Return the (x, y) coordinate for the center point of the cell that contains the specified text.  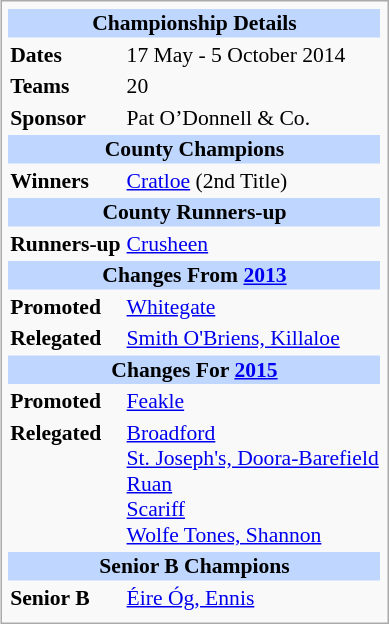
Feakle (252, 401)
Cratloe (2nd Title) (252, 180)
Changes From 2013 (194, 275)
Whitegate (252, 306)
Smith O'Briens, Killaloe (252, 338)
Dates (66, 54)
Championship Details (194, 23)
Changes For 2015 (194, 369)
County Runners-up (194, 212)
County Champions (194, 149)
Teams (66, 86)
20 (252, 86)
Senior B Champions (194, 566)
Éire Óg, Ennis (252, 597)
17 May - 5 October 2014 (252, 54)
Winners (66, 180)
Pat O’Donnell & Co. (252, 117)
Crusheen (252, 243)
Senior B (66, 597)
BroadfordSt. Joseph's, Doora-BarefieldRuanScariffWolfe Tones, Shannon (252, 483)
Runners-up (66, 243)
Sponsor (66, 117)
